Pinpoint the cell where the given text exists, returning its (X, Y) midpoint coordinate. 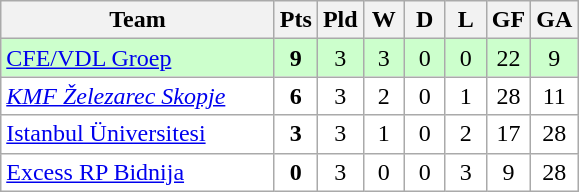
GF (508, 20)
D (424, 20)
17 (508, 134)
6 (296, 96)
Pld (340, 20)
Pts (296, 20)
Team (138, 20)
GA (554, 20)
Excess RP Bidnija (138, 172)
22 (508, 58)
Istanbul Üniversitesi (138, 134)
KMF Železarec Skopje (138, 96)
L (466, 20)
11 (554, 96)
W (384, 20)
CFE/VDL Groep (138, 58)
